Identify which cell holds the provided text, then report its (x, y) central coordinate. 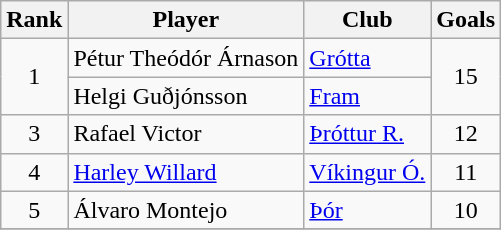
4 (34, 172)
3 (34, 134)
Helgi Guðjónsson (186, 96)
Goals (466, 20)
Þróttur R. (368, 134)
Pétur Theódór Árnason (186, 58)
Harley Willard (186, 172)
Álvaro Montejo (186, 210)
15 (466, 77)
Rafael Victor (186, 134)
Rank (34, 20)
Fram (368, 96)
1 (34, 77)
Víkingur Ó. (368, 172)
Grótta (368, 58)
Player (186, 20)
10 (466, 210)
12 (466, 134)
11 (466, 172)
5 (34, 210)
Club (368, 20)
Þór (368, 210)
